For the text-containing cell, return its midpoint in [X, Y] coordinate format. 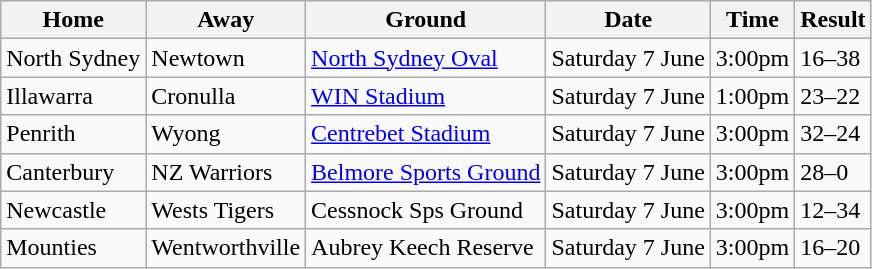
16–38 [833, 58]
Time [752, 20]
16–20 [833, 248]
NZ Warriors [226, 172]
Newtown [226, 58]
23–22 [833, 96]
1:00pm [752, 96]
Mounties [74, 248]
32–24 [833, 134]
28–0 [833, 172]
Illawarra [74, 96]
Result [833, 20]
Cronulla [226, 96]
Centrebet Stadium [426, 134]
Wests Tigers [226, 210]
Date [628, 20]
Away [226, 20]
Belmore Sports Ground [426, 172]
Ground [426, 20]
Wyong [226, 134]
Penrith [74, 134]
Canterbury [74, 172]
Wentworthville [226, 248]
12–34 [833, 210]
Newcastle [74, 210]
WIN Stadium [426, 96]
North Sydney Oval [426, 58]
Cessnock Sps Ground [426, 210]
Home [74, 20]
Aubrey Keech Reserve [426, 248]
North Sydney [74, 58]
